Provide the [X, Y] coordinate of the cell's center where the given text is located.  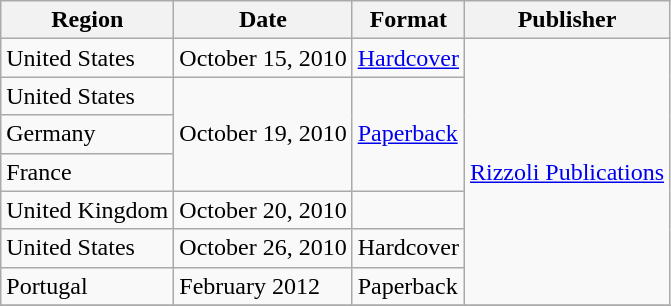
Germany [88, 134]
October 15, 2010 [263, 58]
France [88, 172]
Date [263, 20]
Rizzoli Publications [568, 172]
October 19, 2010 [263, 134]
Portugal [88, 286]
Region [88, 20]
Format [408, 20]
February 2012 [263, 286]
October 26, 2010 [263, 248]
October 20, 2010 [263, 210]
United Kingdom [88, 210]
Publisher [568, 20]
